Determine the (x, y) coordinate at the center of the cell enclosing the given text.  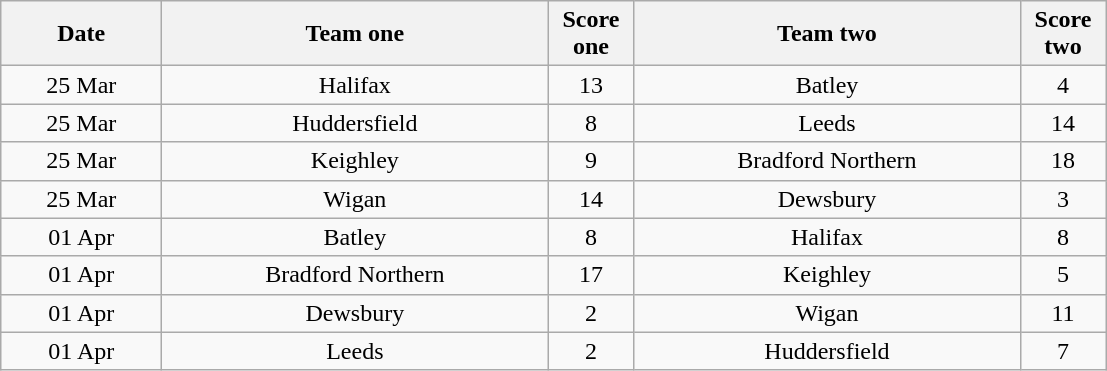
5 (1063, 275)
4 (1063, 85)
13 (591, 85)
7 (1063, 351)
Score one (591, 34)
Score two (1063, 34)
3 (1063, 199)
11 (1063, 313)
18 (1063, 161)
17 (591, 275)
Team two (827, 34)
Team one (355, 34)
Date (82, 34)
9 (591, 161)
